Identify which cell holds the provided text, then report its (X, Y) central coordinate. 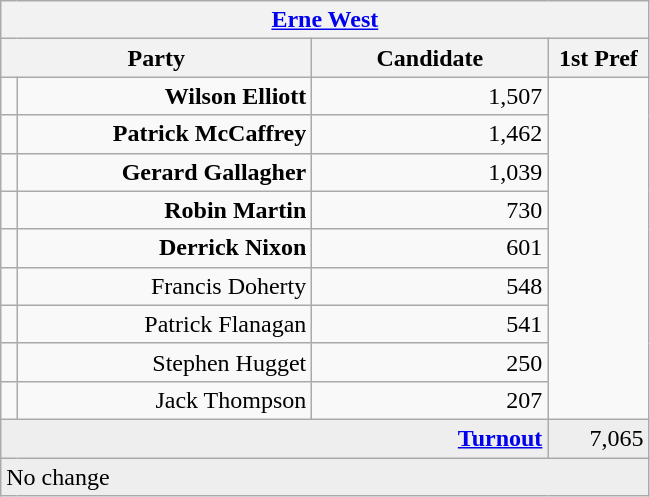
No change (325, 477)
Francis Doherty (164, 286)
Stephen Hugget (164, 362)
Robin Martin (164, 210)
Derrick Nixon (164, 248)
Erne West (325, 20)
Patrick Flanagan (164, 324)
Wilson Elliott (164, 96)
1,507 (430, 96)
730 (430, 210)
Party (156, 58)
207 (430, 400)
7,065 (598, 438)
1st Pref (598, 58)
Turnout (274, 438)
601 (430, 248)
1,039 (430, 172)
548 (430, 286)
Candidate (430, 58)
541 (430, 324)
Patrick McCaffrey (164, 134)
1,462 (430, 134)
Jack Thompson (164, 400)
Gerard Gallagher (164, 172)
250 (430, 362)
